Return the [x, y] coordinate for the center point of the cell that contains the specified text.  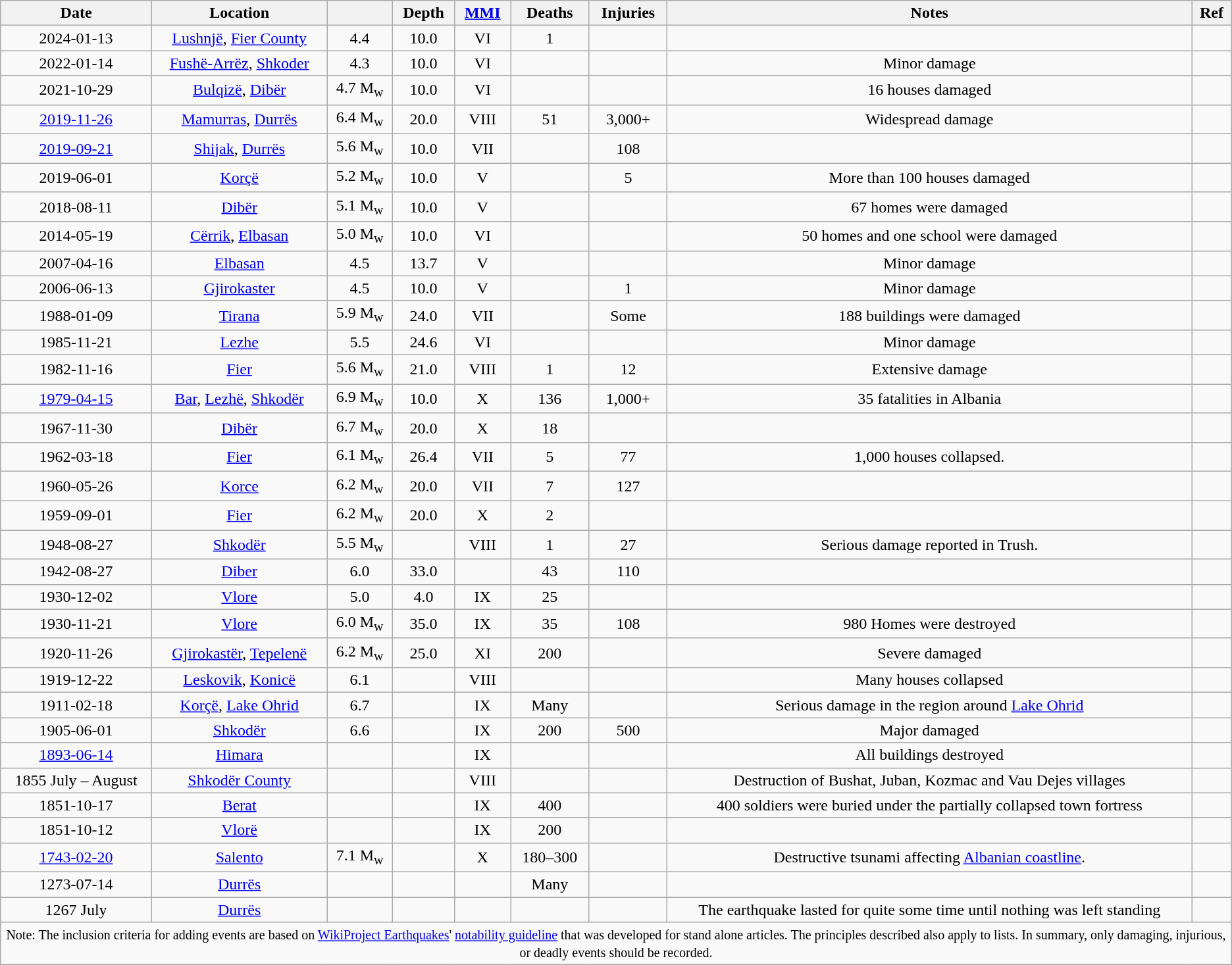
1919-12-22 [76, 680]
Fushë-Arrëz, Shkoder [240, 63]
1855 July – August [76, 780]
Location [240, 13]
5.1 Mw [359, 207]
1930-11-21 [76, 624]
Shkodër County [240, 780]
Cërrik, Elbasan [240, 236]
Korçë [240, 178]
25.0 [424, 653]
Korce [240, 486]
136 [550, 399]
27 [628, 545]
5.0 Mw [359, 236]
4.7 Mw [359, 90]
1920-11-26 [76, 653]
6.1 Mw [359, 457]
7 [550, 486]
1893-06-14 [76, 755]
6.1 [359, 680]
Bulqizë, Dibër [240, 90]
Injuries [628, 13]
77 [628, 457]
1273-07-14 [76, 885]
Extensive damage [929, 370]
Date [76, 13]
5.2 Mw [359, 178]
Severe damaged [929, 653]
188 buildings were damaged [929, 315]
6.7 Mw [359, 428]
33.0 [424, 572]
Deaths [550, 13]
2019-09-21 [76, 149]
1982-11-16 [76, 370]
Vlorë [240, 830]
980 Homes were destroyed [929, 624]
1988-01-09 [76, 315]
12 [628, 370]
All buildings destroyed [929, 755]
35 [550, 624]
2 [550, 515]
1911-02-18 [76, 705]
1,000 houses collapsed. [929, 457]
180–300 [550, 857]
Tirana [240, 315]
Salento [240, 857]
35 fatalities in Albania [929, 399]
50 homes and one school were damaged [929, 236]
1967-11-30 [76, 428]
1948-08-27 [76, 545]
1930-12-02 [76, 597]
5.5 Mw [359, 545]
2024-01-13 [76, 38]
67 homes were damaged [929, 207]
18 [550, 428]
Serious damage in the region around Lake Ohrid [929, 705]
4.3 [359, 63]
5.9 Mw [359, 315]
51 [550, 119]
2007-04-16 [76, 263]
2018-08-11 [76, 207]
XI [483, 653]
13.7 [424, 263]
5.0 [359, 597]
1942-08-27 [76, 572]
Lushnjë, Fier County [240, 38]
Diber [240, 572]
1960-05-26 [76, 486]
Korçë, Lake Ohrid [240, 705]
4.4 [359, 38]
2006-06-13 [76, 288]
2021-10-29 [76, 90]
Gjirokastër, Tepelenë [240, 653]
1905-06-01 [76, 730]
25 [550, 597]
2019-06-01 [76, 178]
Leskovik, Konicë [240, 680]
Lezhe [240, 342]
Notes [929, 13]
Some [628, 315]
16 houses damaged [929, 90]
6.9 Mw [359, 399]
24.0 [424, 315]
7.1 Mw [359, 857]
35.0 [424, 624]
More than 100 houses damaged [929, 178]
Destructive tsunami affecting Albanian coastline. [929, 857]
1962-03-18 [76, 457]
110 [628, 572]
1267 July [76, 910]
127 [628, 486]
Himara [240, 755]
Gjirokaster [240, 288]
2022-01-14 [76, 63]
Bar, Lezhë, Shkodër [240, 399]
1985-11-21 [76, 342]
6.0 Mw [359, 624]
5.5 [359, 342]
Elbasan [240, 263]
1,000+ [628, 399]
21.0 [424, 370]
43 [550, 572]
Serious damage reported in Trush. [929, 545]
1851-10-17 [76, 805]
The earthquake lasted for quite some time until nothing was left standing [929, 910]
1743-02-20 [76, 857]
Shijak, Durrës [240, 149]
400 [550, 805]
24.6 [424, 342]
Many houses collapsed [929, 680]
6.7 [359, 705]
26.4 [424, 457]
Widespread damage [929, 119]
Depth [424, 13]
400 soldiers were buried under the partially collapsed town fortress [929, 805]
1851-10-12 [76, 830]
2014-05-19 [76, 236]
Mamurras, Durrës [240, 119]
Major damaged [929, 730]
6.6 [359, 730]
500 [628, 730]
3,000+ [628, 119]
6.4 Mw [359, 119]
Destruction of Bushat, Juban, Kozmac and Vau Dejes villages [929, 780]
Ref [1212, 13]
4.0 [424, 597]
MMI [483, 13]
1959-09-01 [76, 515]
Berat [240, 805]
6.0 [359, 572]
1979-04-15 [76, 399]
2019-11-26 [76, 119]
